From the cell containing the given text, extract its center point as [X, Y] coordinate. 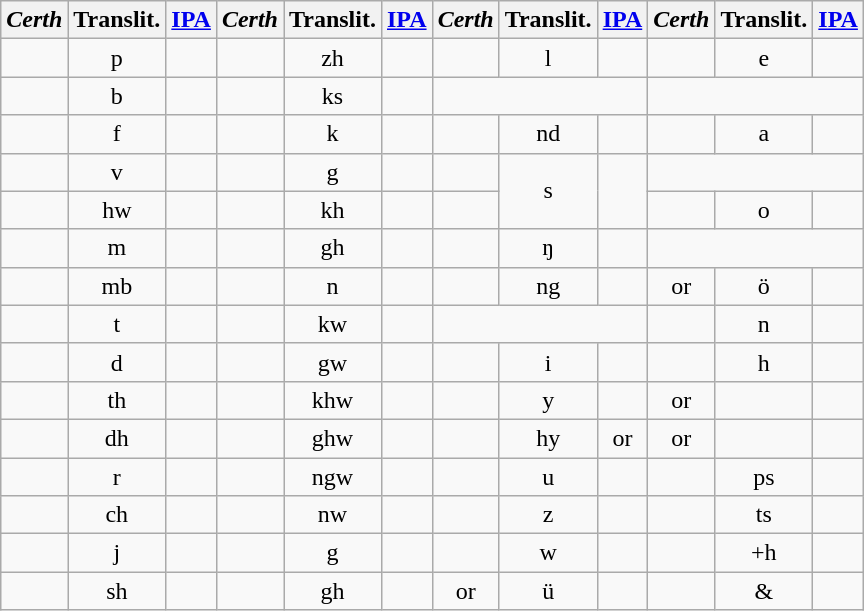
ng [548, 286]
dh [117, 438]
k [333, 134]
ngw [333, 477]
f [117, 134]
w [548, 553]
ghw [333, 438]
v [117, 172]
+h [764, 553]
hy [548, 438]
ö [764, 286]
i [548, 362]
a [764, 134]
ps [764, 477]
kh [333, 210]
b [117, 96]
nd [548, 134]
r [117, 477]
ü [548, 591]
gw [333, 362]
khw [333, 400]
l [548, 58]
m [117, 248]
mb [117, 286]
& [764, 591]
zh [333, 58]
ks [333, 96]
j [117, 553]
th [117, 400]
z [548, 515]
o [764, 210]
s [548, 191]
ts [764, 515]
e [764, 58]
nw [333, 515]
sh [117, 591]
ŋ [548, 248]
t [117, 324]
ch [117, 515]
h [764, 362]
hw [117, 210]
y [548, 400]
p [117, 58]
d [117, 362]
u [548, 477]
kw [333, 324]
